Identify which cell holds the provided text, then report its (x, y) central coordinate. 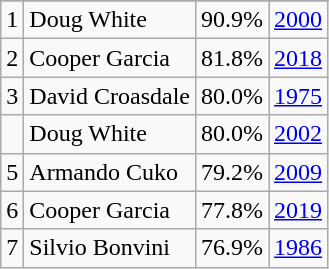
79.2% (232, 172)
3 (12, 96)
2002 (298, 134)
2 (12, 58)
1986 (298, 248)
5 (12, 172)
81.8% (232, 58)
David Croasdale (110, 96)
90.9% (232, 20)
1 (12, 20)
2009 (298, 172)
2019 (298, 210)
6 (12, 210)
Armando Cuko (110, 172)
2000 (298, 20)
1975 (298, 96)
Silvio Bonvini (110, 248)
77.8% (232, 210)
7 (12, 248)
2018 (298, 58)
76.9% (232, 248)
